Locate the cell with the specified text and output its (x, y) center coordinate. 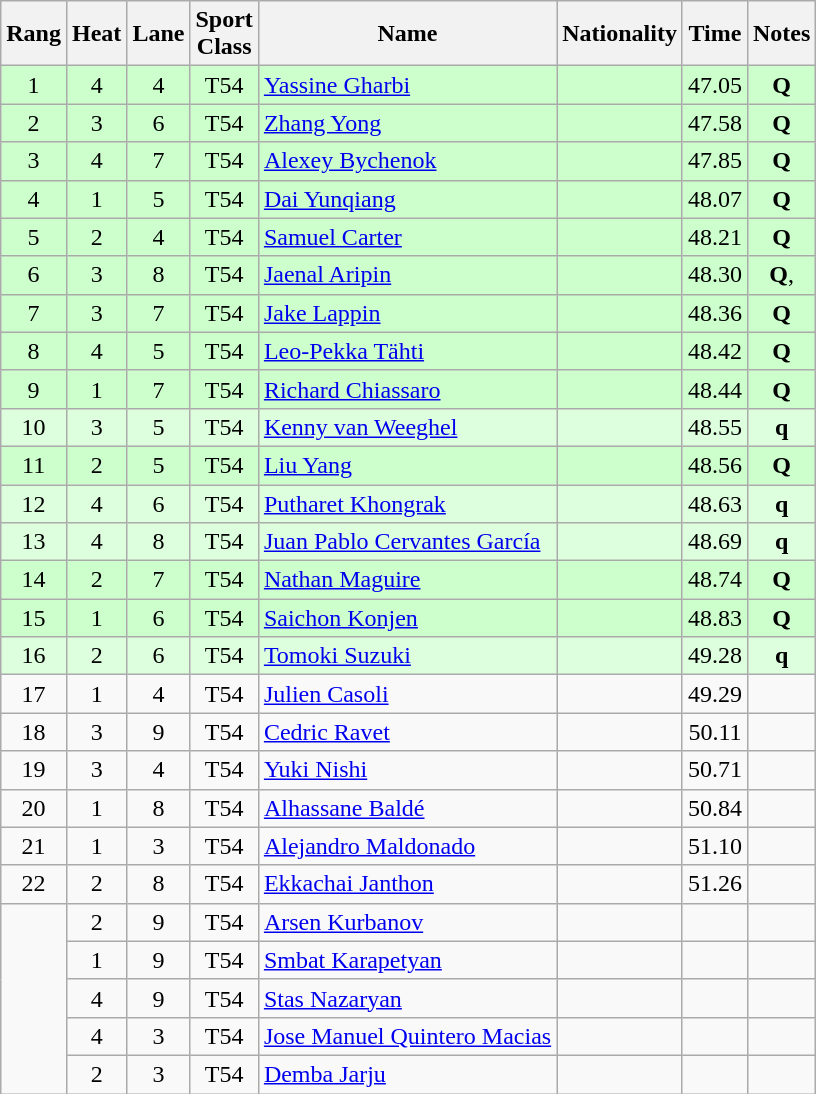
21 (34, 846)
Nationality (620, 34)
48.44 (714, 389)
48.56 (714, 465)
18 (34, 732)
50.11 (714, 732)
48.36 (714, 313)
Liu Yang (407, 465)
Nathan Maguire (407, 580)
Time (714, 34)
Rang (34, 34)
15 (34, 618)
Cedric Ravet (407, 732)
Stas Nazaryan (407, 998)
19 (34, 770)
SportClass (224, 34)
48.21 (714, 237)
Name (407, 34)
48.83 (714, 618)
22 (34, 884)
Lane (158, 34)
Tomoki Suzuki (407, 656)
Yuki Nishi (407, 770)
Smbat Karapetyan (407, 960)
48.69 (714, 542)
Dai Yunqiang (407, 199)
51.10 (714, 846)
Jake Lappin (407, 313)
51.26 (714, 884)
Alexey Bychenok (407, 161)
Jaenal Aripin (407, 275)
Alejandro Maldonado (407, 846)
20 (34, 808)
Notes (781, 34)
Q, (781, 275)
Kenny van Weeghel (407, 427)
47.58 (714, 123)
Heat (96, 34)
49.28 (714, 656)
Richard Chiassaro (407, 389)
13 (34, 542)
48.55 (714, 427)
Zhang Yong (407, 123)
Alhassane Baldé (407, 808)
50.71 (714, 770)
17 (34, 694)
Samuel Carter (407, 237)
Saichon Konjen (407, 618)
48.07 (714, 199)
47.05 (714, 85)
50.84 (714, 808)
48.30 (714, 275)
49.29 (714, 694)
Demba Jarju (407, 1074)
Leo-Pekka Tähti (407, 351)
10 (34, 427)
47.85 (714, 161)
12 (34, 503)
16 (34, 656)
14 (34, 580)
48.63 (714, 503)
11 (34, 465)
Jose Manuel Quintero Macias (407, 1036)
Juan Pablo Cervantes García (407, 542)
Yassine Gharbi (407, 85)
Julien Casoli (407, 694)
Arsen Kurbanov (407, 922)
Putharet Khongrak (407, 503)
48.42 (714, 351)
Ekkachai Janthon (407, 884)
48.74 (714, 580)
